Find where the given text appears and provide that cell's center as (X, Y) coordinate. 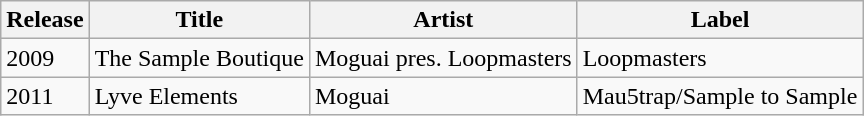
Moguai pres. Loopmasters (443, 58)
2011 (45, 96)
Lyve Elements (199, 96)
Release (45, 20)
Mau5trap/Sample to Sample (720, 96)
Label (720, 20)
The Sample Boutique (199, 58)
Loopmasters (720, 58)
Title (199, 20)
Moguai (443, 96)
Artist (443, 20)
2009 (45, 58)
